Provide the [x, y] coordinate of the cell's center where the given text is located.  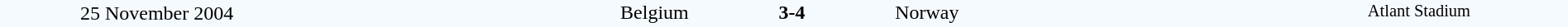
3-4 [791, 12]
25 November 2004 [157, 13]
Norway [1082, 12]
Atlant Stadium [1419, 13]
Belgium [501, 12]
